Return the [X, Y] coordinate for the center point of the cell that contains the specified text.  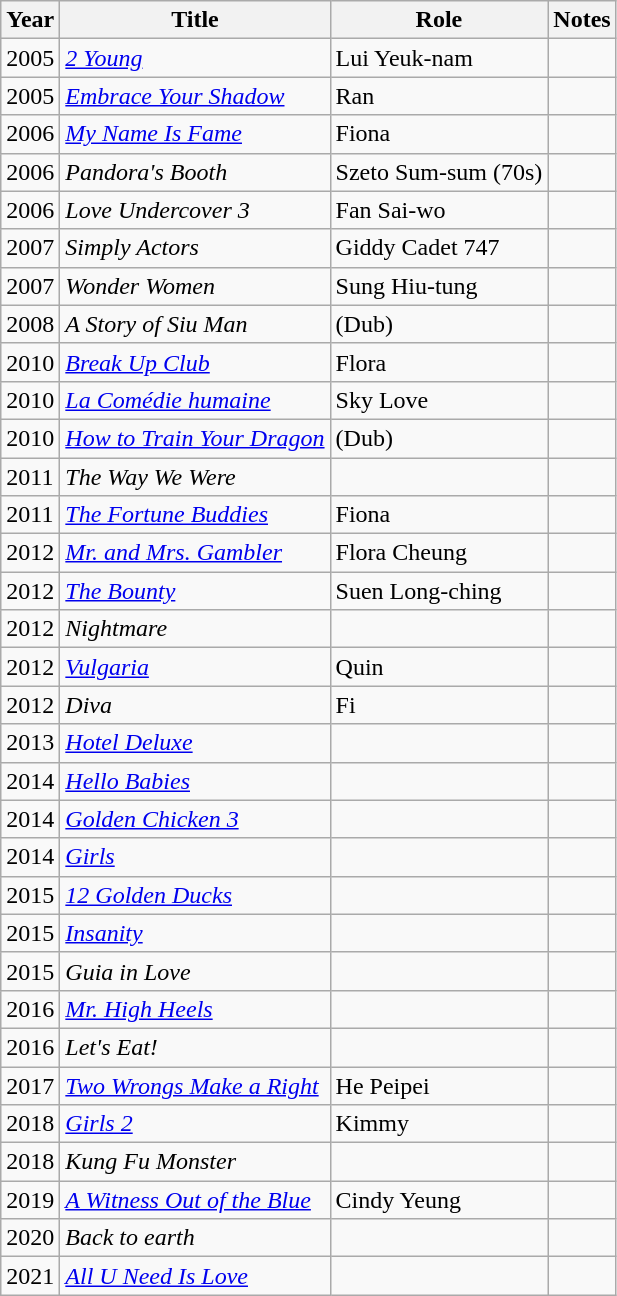
He Peipei [439, 1085]
2013 [30, 743]
2017 [30, 1085]
A Story of Siu Man [195, 324]
Kimmy [439, 1124]
Fi [439, 705]
Sung Hiu-tung [439, 286]
Giddy Cadet 747 [439, 248]
La Comédie humaine [195, 400]
12 Golden Ducks [195, 895]
How to Train Your Dragon [195, 438]
Mr. High Heels [195, 1009]
Role [439, 20]
All U Need Is Love [195, 1276]
Kung Fu Monster [195, 1162]
Let's Eat! [195, 1047]
2020 [30, 1238]
2021 [30, 1276]
2008 [30, 324]
Fan Sai-wo [439, 210]
Lui Yeuk-nam [439, 58]
Insanity [195, 933]
Hello Babies [195, 781]
My Name Is Fame [195, 134]
Sky Love [439, 400]
Notes [582, 20]
Break Up Club [195, 362]
Cindy Yeung [439, 1200]
2019 [30, 1200]
Golden Chicken 3 [195, 819]
The Way We Were [195, 477]
Flora [439, 362]
2 Young [195, 58]
Quin [439, 667]
Nightmare [195, 629]
Flora Cheung [439, 553]
Two Wrongs Make a Right [195, 1085]
Guia in Love [195, 971]
Diva [195, 705]
Vulgaria [195, 667]
Suen Long-ching [439, 591]
Year [30, 20]
Ran [439, 96]
Simply Actors [195, 248]
Love Undercover 3 [195, 210]
The Bounty [195, 591]
Girls 2 [195, 1124]
Mr. and Mrs. Gambler [195, 553]
Girls [195, 857]
Pandora's Booth [195, 172]
Wonder Women [195, 286]
Embrace Your Shadow [195, 96]
A Witness Out of the Blue [195, 1200]
Szeto Sum-sum (70s) [439, 172]
Hotel Deluxe [195, 743]
Back to earth [195, 1238]
The Fortune Buddies [195, 515]
Title [195, 20]
